Find where the given text appears and provide that cell's center as (x, y) coordinate. 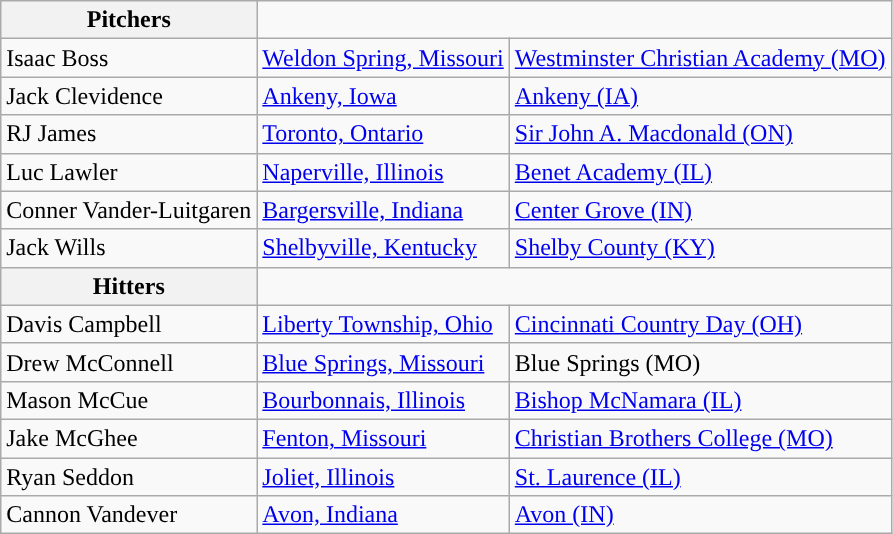
Cannon Vandever (129, 515)
Westminster Christian Academy (MO) (700, 58)
Hitters (129, 286)
Naperville, Illinois (383, 172)
Jack Clevidence (129, 96)
Liberty Township, Ohio (383, 324)
Jake McGhee (129, 438)
Shelbyville, Kentucky (383, 248)
Pitchers (129, 20)
Weldon Spring, Missouri (383, 58)
Ankeny (IA) (700, 96)
Avon, Indiana (383, 515)
RJ James (129, 134)
Jack Wills (129, 248)
Center Grove (IN) (700, 210)
Sir John A. Macdonald (ON) (700, 134)
Benet Academy (IL) (700, 172)
Conner Vander-Luitgaren (129, 210)
Drew McConnell (129, 362)
Blue Springs (MO) (700, 362)
Avon (IN) (700, 515)
Cincinnati Country Day (OH) (700, 324)
Toronto, Ontario (383, 134)
Joliet, Illinois (383, 477)
Christian Brothers College (MO) (700, 438)
Shelby County (KY) (700, 248)
Bargersville, Indiana (383, 210)
St. Laurence (IL) (700, 477)
Bourbonnais, Illinois (383, 400)
Bishop McNamara (IL) (700, 400)
Blue Springs, Missouri (383, 362)
Davis Campbell (129, 324)
Luc Lawler (129, 172)
Fenton, Missouri (383, 438)
Ryan Seddon (129, 477)
Ankeny, Iowa (383, 96)
Mason McCue (129, 400)
Isaac Boss (129, 58)
